Return (X, Y) of the center of cell containing provided text 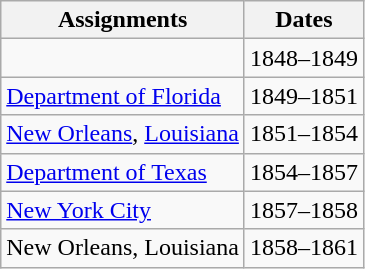
1851–1854 (304, 134)
1858–1861 (304, 248)
Department of Texas (123, 172)
1857–1858 (304, 210)
Dates (304, 20)
1854–1857 (304, 172)
Assignments (123, 20)
1848–1849 (304, 58)
Department of Florida (123, 96)
New York City (123, 210)
1849–1851 (304, 96)
